From the cell containing the given text, extract its center point as [x, y] coordinate. 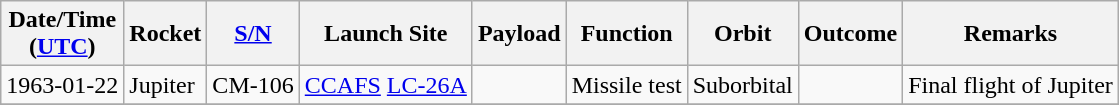
Launch Site [386, 34]
S/N [253, 34]
CCAFS LC-26A [386, 85]
CM-106 [253, 85]
Suborbital [742, 85]
Outcome [850, 34]
Rocket [166, 34]
Final flight of Jupiter [1011, 85]
Missile test [626, 85]
Jupiter [166, 85]
Remarks [1011, 34]
1963-01-22 [62, 85]
Payload [519, 34]
Function [626, 34]
Orbit [742, 34]
Date/Time(UTC) [62, 34]
